Identify which cell holds the provided text, then report its [X, Y] central coordinate. 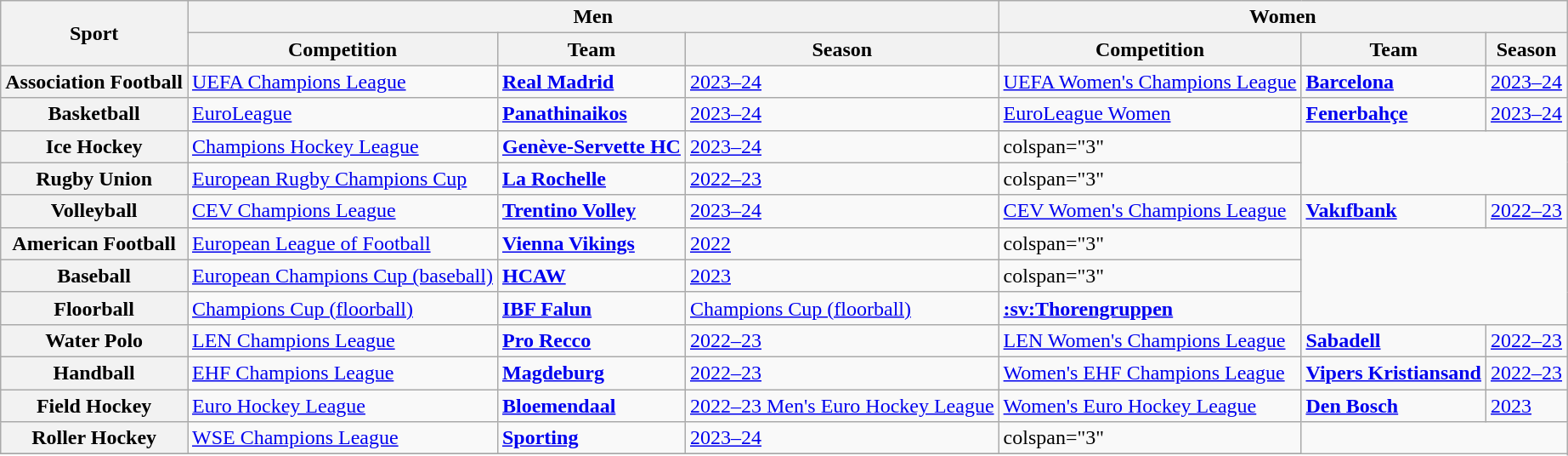
LEN Women's Champions League [1150, 340]
Sport [94, 33]
Women's Euro Hockey League [1150, 406]
Bloemendaal [592, 406]
Water Polo [94, 340]
LEN Champions League [342, 340]
2022 [841, 243]
CEV Women's Champions League [1150, 211]
CEV Champions League [342, 211]
Men [593, 17]
Handball [94, 373]
Roller Hockey [94, 438]
Floorball [94, 308]
American Football [94, 243]
UEFA Champions League [342, 82]
Barcelona [1394, 82]
EuroLeague [342, 114]
Rugby Union [94, 179]
Trentino Volley [592, 211]
2022–23 Men's Euro Hockey League [841, 406]
European Champions Cup (baseball) [342, 276]
Field Hockey [94, 406]
Vakıfbank [1394, 211]
Sabadell [1394, 340]
Magdeburg [592, 373]
Fenerbahçe [1394, 114]
Women's EHF Champions League [1150, 373]
Sporting [592, 438]
Pro Recco [592, 340]
Real Madrid [592, 82]
Genève-Servette HC [592, 146]
Champions Hockey League [342, 146]
Panathinaikos [592, 114]
European Rugby Champions Cup [342, 179]
Association Football [94, 82]
EuroLeague Women [1150, 114]
Women [1282, 17]
La Rochelle [592, 179]
UEFA Women's Champions League [1150, 82]
Ice Hockey [94, 146]
Volleyball [94, 211]
:sv:Thorengruppen [1150, 308]
Vienna Vikings [592, 243]
HCAW [592, 276]
IBF Falun [592, 308]
Den Bosch [1394, 406]
Vipers Kristiansand [1394, 373]
Baseball [94, 276]
Basketball [94, 114]
European League of Football [342, 243]
EHF Champions League [342, 373]
WSE Champions League [342, 438]
Euro Hockey League [342, 406]
